Capture the cell that displays the provided text and extract its (X, Y) central coordinate. 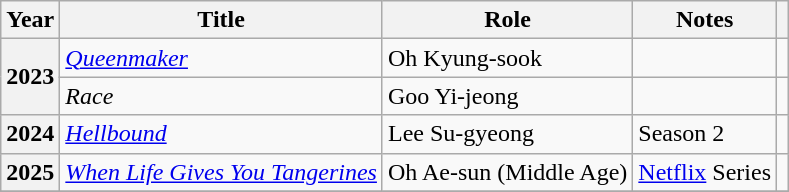
Notes (705, 20)
When Life Gives You Tangerines (222, 172)
Queenmaker (222, 58)
2025 (30, 172)
2024 (30, 134)
Netflix Series (705, 172)
Race (222, 96)
2023 (30, 77)
Season 2 (705, 134)
Oh Kyung-sook (507, 58)
Role (507, 20)
Lee Su-gyeong (507, 134)
Title (222, 20)
Oh Ae-sun (Middle Age) (507, 172)
Year (30, 20)
Hellbound (222, 134)
Goo Yi-jeong (507, 96)
